Output the [x, y] coordinate of the center of the cell containing the given text.  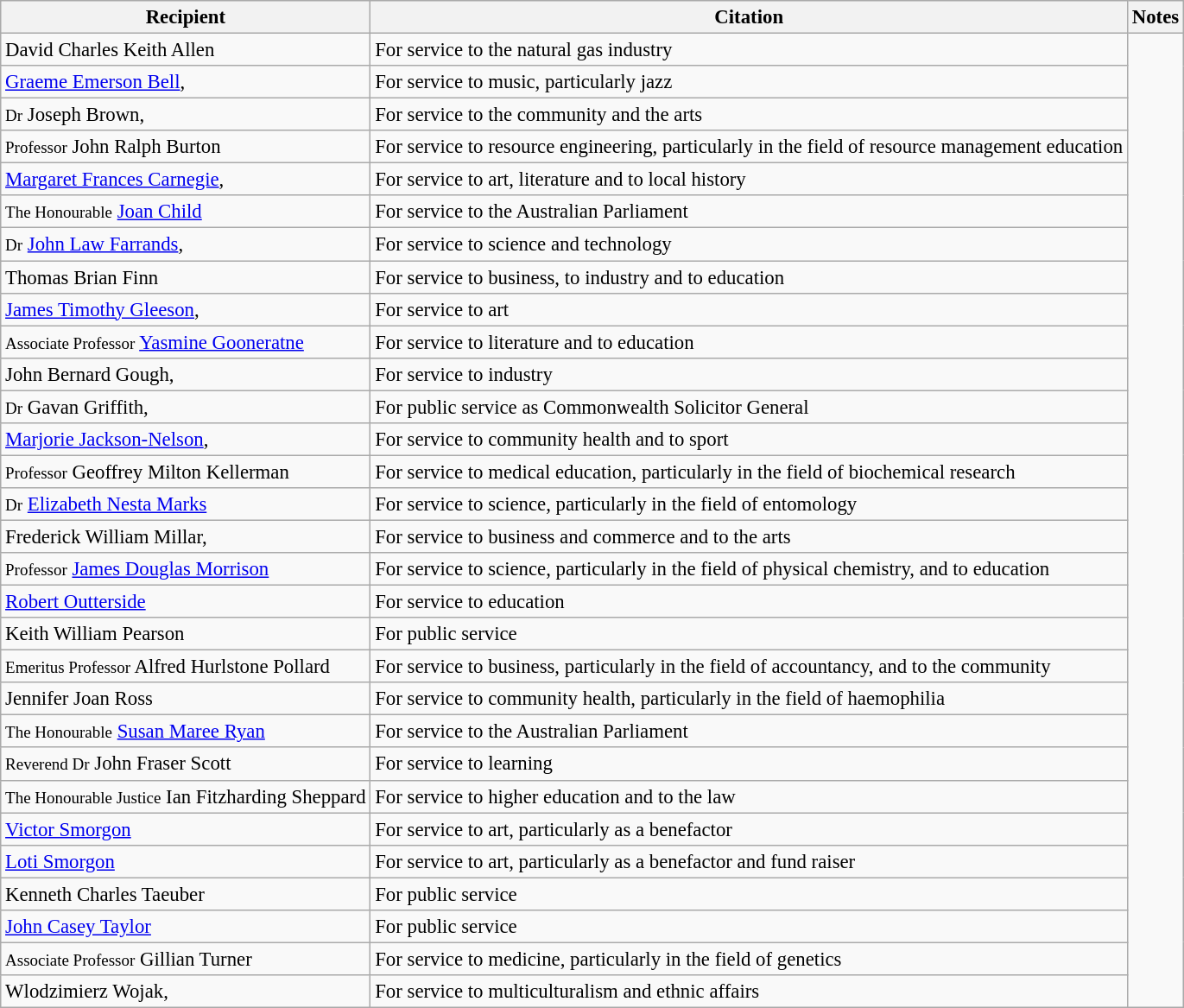
Margaret Frances Carnegie, [186, 180]
For service to learning [750, 764]
Victor Smorgon [186, 829]
For service to music, particularly jazz [750, 82]
Dr Joseph Brown, [186, 115]
Frederick William Millar, [186, 536]
For public service as Commonwealth Solicitor General [750, 407]
For service to resource engineering, particularly in the field of resource management education [750, 147]
For service to the natural gas industry [750, 50]
For service to education [750, 602]
Reverend Dr John Fraser Scott [186, 764]
Thomas Brian Finn [186, 277]
Notes [1156, 17]
For service to science and technology [750, 244]
Emeritus Professor Alfred Hurlstone Pollard [186, 667]
For service to literature and to education [750, 342]
Recipient [186, 17]
For service to art [750, 309]
John Bernard Gough, [186, 374]
For service to medicine, particularly in the field of genetics [750, 959]
The Honourable Joan Child [186, 212]
Professor James Douglas Morrison [186, 569]
Dr John Law Farrands, [186, 244]
Professor Geoffrey Milton Kellerman [186, 472]
For service to community health, particularly in the field of haemophilia [750, 699]
Citation [750, 17]
For service to science, particularly in the field of entomology [750, 504]
Dr Gavan Griffith, [186, 407]
The Honourable Susan Maree Ryan [186, 732]
Associate Professor Gillian Turner [186, 959]
Keith William Pearson [186, 634]
For service to the community and the arts [750, 115]
For service to art, literature and to local history [750, 180]
Kenneth Charles Taeuber [186, 894]
Wlodzimierz Wojak, [186, 992]
Dr Elizabeth Nesta Marks [186, 504]
For service to community health and to sport [750, 440]
James Timothy Gleeson, [186, 309]
Loti Smorgon [186, 861]
For service to art, particularly as a benefactor and fund raiser [750, 861]
The Honourable Justice Ian Fitzharding Sheppard [186, 796]
For service to business and commerce and to the arts [750, 536]
Marjorie Jackson-Nelson, [186, 440]
For service to medical education, particularly in the field of biochemical research [750, 472]
Professor John Ralph Burton [186, 147]
For service to business, particularly in the field of accountancy, and to the community [750, 667]
For service to higher education and to the law [750, 796]
Robert Outterside [186, 602]
John Casey Taylor [186, 927]
For service to business, to industry and to education [750, 277]
For service to industry [750, 374]
David Charles Keith Allen [186, 50]
For service to multiculturalism and ethnic affairs [750, 992]
For service to art, particularly as a benefactor [750, 829]
For service to science, particularly in the field of physical chemistry, and to education [750, 569]
Graeme Emerson Bell, [186, 82]
Jennifer Joan Ross [186, 699]
Associate Professor Yasmine Gooneratne [186, 342]
